For the text-containing cell, return its midpoint in [x, y] coordinate format. 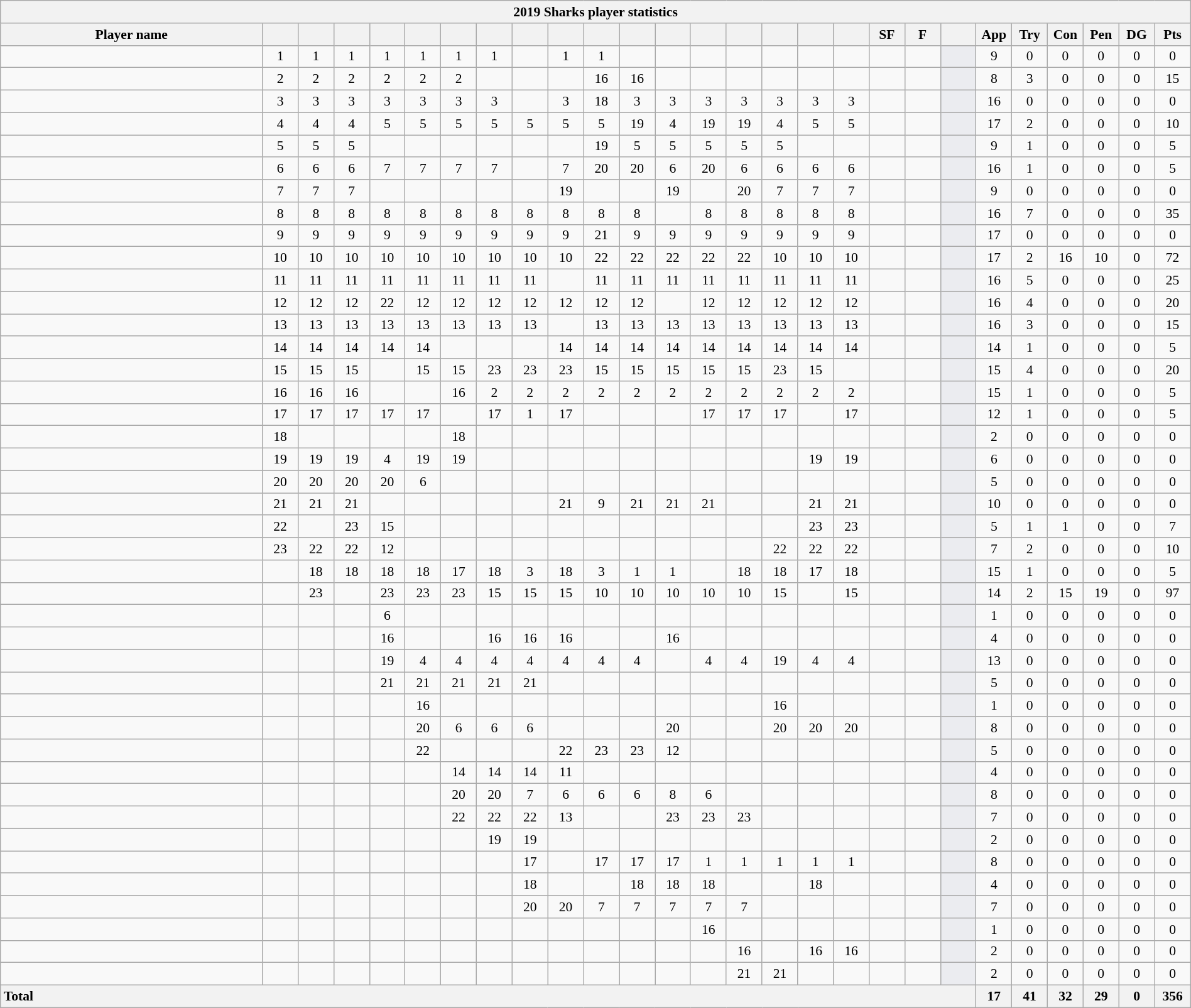
Total [489, 997]
41 [1030, 997]
29 [1101, 997]
Pen [1101, 35]
Con [1065, 35]
35 [1172, 214]
App [994, 35]
Try [1030, 35]
72 [1172, 258]
DG [1137, 35]
Pts [1172, 35]
32 [1065, 997]
F [922, 35]
97 [1172, 593]
Player name [132, 35]
2019 Sharks player statistics [595, 12]
25 [1172, 281]
356 [1172, 997]
SF [887, 35]
